Search for the cell housing the specified text and yield its [X, Y] center coordinate. 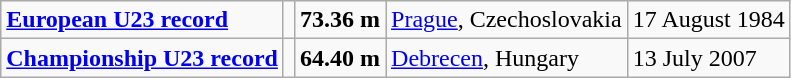
73.36 m [340, 20]
Prague, Czechoslovakia [507, 20]
European U23 record [142, 20]
64.40 m [340, 58]
17 August 1984 [708, 20]
13 July 2007 [708, 58]
Championship U23 record [142, 58]
Debrecen, Hungary [507, 58]
